Provide the [X, Y] coordinate of the cell's center where the given text is located.  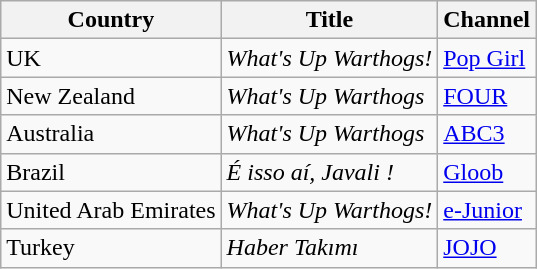
Australia [111, 134]
Title [330, 20]
FOUR [487, 96]
e-Junior [487, 210]
Country [111, 20]
É isso aí, Javali ! [330, 172]
Channel [487, 20]
New Zealand [111, 96]
Brazil [111, 172]
ABC3 [487, 134]
Turkey [111, 248]
JOJO [487, 248]
Gloob [487, 172]
Pop Girl [487, 58]
Haber Takımı [330, 248]
UK [111, 58]
United Arab Emirates [111, 210]
